Return the (x, y) coordinate for the center point of the cell that contains the specified text.  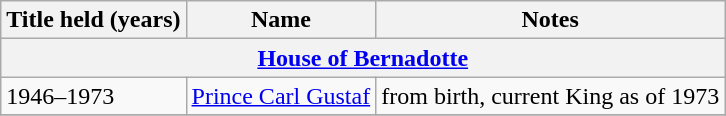
from birth, current King as of 1973 (550, 96)
1946–1973 (94, 96)
Prince Carl Gustaf (281, 96)
Notes (550, 20)
Title held (years) (94, 20)
House of Bernadotte (363, 58)
Name (281, 20)
